Return the (x, y) coordinate for the center point of the cell that contains the specified text.  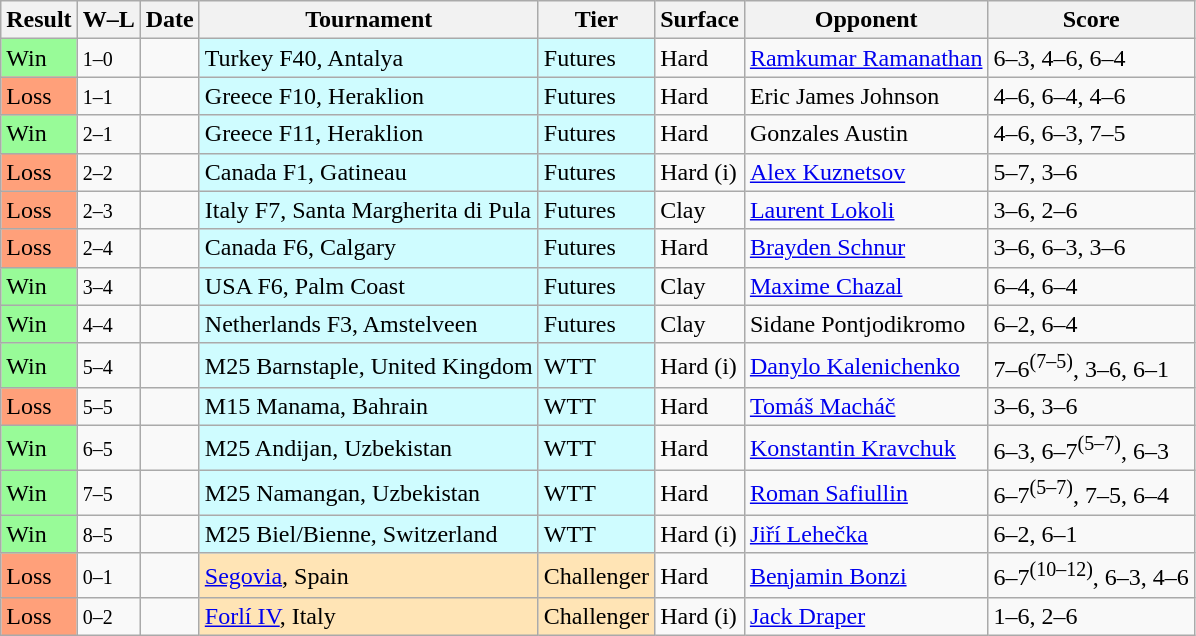
0–2 (108, 617)
6–2, 6–4 (1091, 324)
W–L (108, 20)
Greece F10, Heraklion (368, 96)
7–6(7–5), 3–6, 6–1 (1091, 366)
4–4 (108, 324)
6–3, 6–7(5–7), 6–3 (1091, 448)
Roman Safiullin (866, 492)
Danylo Kalenichenko (866, 366)
Italy F7, Santa Margherita di Pula (368, 210)
Netherlands F3, Amstelveen (368, 324)
Tier (596, 20)
Jack Draper (866, 617)
Alex Kuznetsov (866, 172)
6–2, 6–1 (1091, 534)
Result (39, 20)
1–1 (108, 96)
6–7(5–7), 7–5, 6–4 (1091, 492)
4–6, 6–4, 4–6 (1091, 96)
Sidane Pontjodikromo (866, 324)
Laurent Lokoli (866, 210)
Turkey F40, Antalya (368, 58)
Forlí IV, Italy (368, 617)
6–5 (108, 448)
5–4 (108, 366)
5–5 (108, 407)
5–7, 3–6 (1091, 172)
Surface (700, 20)
2–4 (108, 248)
0–1 (108, 576)
8–5 (108, 534)
3–6, 3–6 (1091, 407)
Greece F11, Heraklion (368, 134)
2–3 (108, 210)
3–4 (108, 286)
Eric James Johnson (866, 96)
1–6, 2–6 (1091, 617)
M25 Andijan, Uzbekistan (368, 448)
6–3, 4–6, 6–4 (1091, 58)
3–6, 2–6 (1091, 210)
Konstantin Kravchuk (866, 448)
Segovia, Spain (368, 576)
2–1 (108, 134)
6–7(10–12), 6–3, 4–6 (1091, 576)
Gonzales Austin (866, 134)
1–0 (108, 58)
Jiří Lehečka (866, 534)
USA F6, Palm Coast (368, 286)
M25 Barnstaple, United Kingdom (368, 366)
Brayden Schnur (866, 248)
Canada F1, Gatineau (368, 172)
Score (1091, 20)
M25 Namangan, Uzbekistan (368, 492)
3–6, 6–3, 3–6 (1091, 248)
Canada F6, Calgary (368, 248)
Date (170, 20)
M15 Manama, Bahrain (368, 407)
7–5 (108, 492)
4–6, 6–3, 7–5 (1091, 134)
M25 Biel/Bienne, Switzerland (368, 534)
6–4, 6–4 (1091, 286)
Maxime Chazal (866, 286)
Opponent (866, 20)
Tomáš Macháč (866, 407)
2–2 (108, 172)
Ramkumar Ramanathan (866, 58)
Benjamin Bonzi (866, 576)
Tournament (368, 20)
